Output the (X, Y) coordinate of the center of the cell containing the given text.  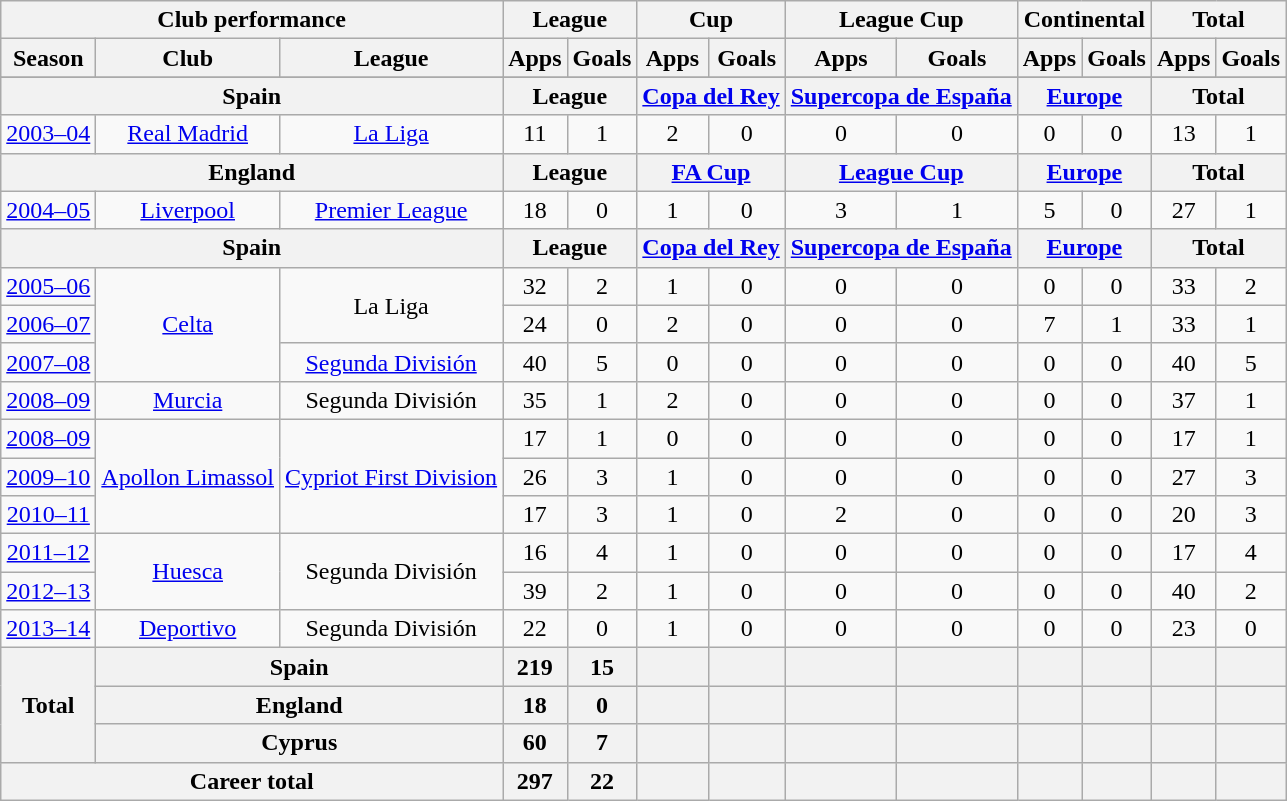
Apollon Limassol (188, 476)
Cypriot First Division (392, 476)
2007–08 (48, 362)
32 (535, 286)
2011–12 (48, 553)
2006–07 (48, 324)
Murcia (188, 400)
Club performance (252, 20)
35 (535, 400)
Liverpool (188, 210)
11 (535, 134)
Cup (711, 20)
39 (535, 591)
297 (535, 781)
FA Cup (711, 172)
2009–10 (48, 477)
Deportivo (188, 629)
60 (535, 743)
2004–05 (48, 210)
37 (1183, 400)
Celta (188, 324)
24 (535, 324)
2003–04 (48, 134)
15 (602, 667)
Continental (1084, 20)
Huesca (188, 572)
219 (535, 667)
20 (1183, 515)
23 (1183, 629)
Cyprus (300, 743)
Premier League (392, 210)
16 (535, 553)
2012–13 (48, 591)
26 (535, 477)
2013–14 (48, 629)
13 (1183, 134)
Real Madrid (188, 134)
2005–06 (48, 286)
Club (188, 58)
Career total (252, 781)
Season (48, 58)
2010–11 (48, 515)
